Pinpoint the cell where the given text exists, returning its (x, y) midpoint coordinate. 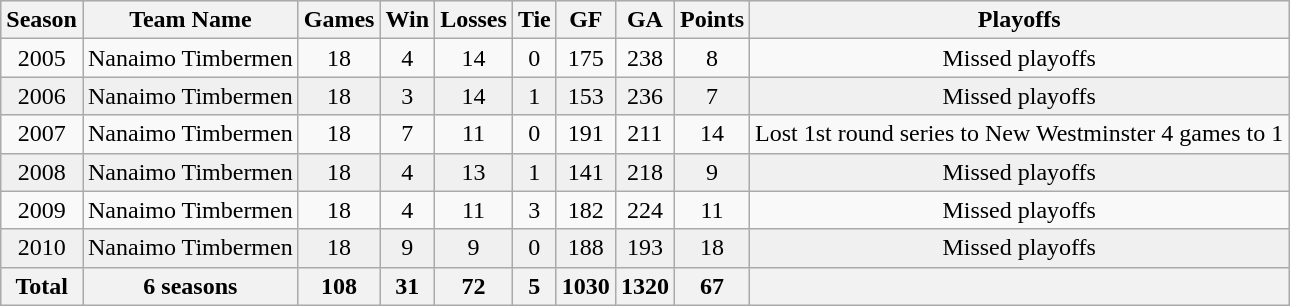
236 (644, 96)
8 (712, 58)
2005 (42, 58)
GA (644, 20)
6 seasons (190, 286)
188 (586, 248)
175 (586, 58)
Losses (474, 20)
182 (586, 210)
153 (586, 96)
5 (534, 286)
1030 (586, 286)
72 (474, 286)
Points (712, 20)
141 (586, 172)
Tie (534, 20)
2008 (42, 172)
2006 (42, 96)
218 (644, 172)
31 (408, 286)
Playoffs (1020, 20)
238 (644, 58)
2009 (42, 210)
2010 (42, 248)
211 (644, 134)
67 (712, 286)
108 (339, 286)
Lost 1st round series to New Westminster 4 games to 1 (1020, 134)
Win (408, 20)
Games (339, 20)
Total (42, 286)
GF (586, 20)
224 (644, 210)
191 (586, 134)
2007 (42, 134)
Season (42, 20)
13 (474, 172)
1320 (644, 286)
193 (644, 248)
Team Name (190, 20)
